Search for the cell housing the specified text and yield its (X, Y) center coordinate. 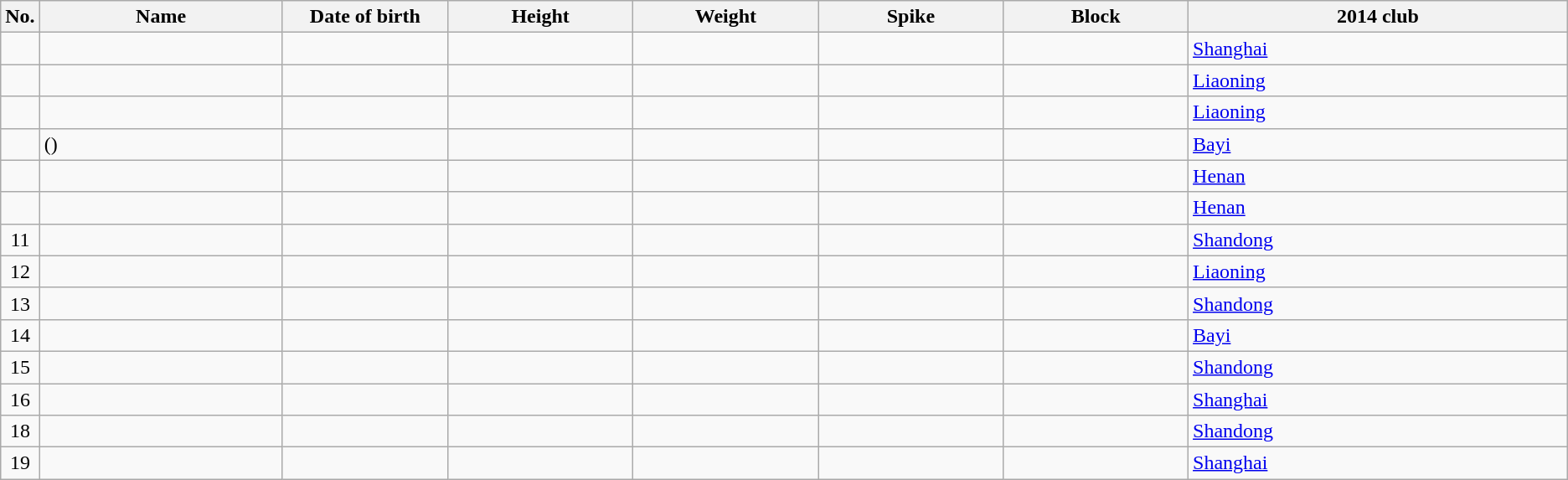
16 (20, 400)
No. (20, 17)
Date of birth (365, 17)
Spike (911, 17)
Weight (725, 17)
2014 club (1379, 17)
11 (20, 240)
() (161, 144)
Height (541, 17)
12 (20, 271)
18 (20, 431)
14 (20, 335)
19 (20, 463)
13 (20, 303)
Block (1096, 17)
15 (20, 367)
Name (161, 17)
